Locate the cell with the specified text and output its (X, Y) center coordinate. 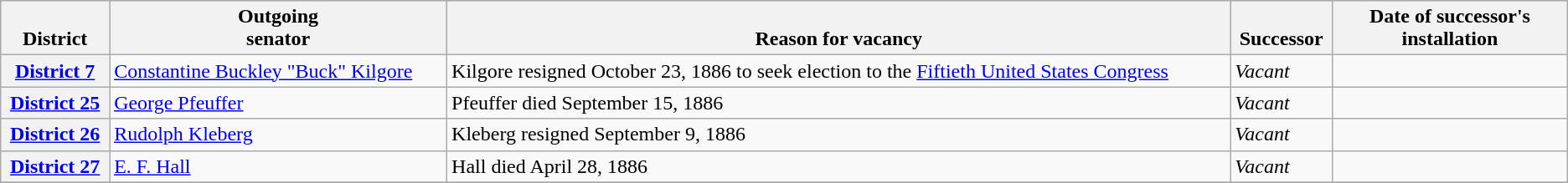
Rudolph Kleberg (278, 135)
Reason for vacancy (839, 28)
District 27 (55, 166)
Pfeuffer died September 15, 1886 (839, 103)
Kleberg resigned September 9, 1886 (839, 135)
Hall died April 28, 1886 (839, 166)
George Pfeuffer (278, 103)
District 25 (55, 103)
Date of successor's installation (1451, 28)
Constantine Buckley "Buck" Kilgore (278, 71)
Successor (1282, 28)
E. F. Hall (278, 166)
Kilgore resigned October 23, 1886 to seek election to the Fiftieth United States Congress (839, 71)
District (55, 28)
District 26 (55, 135)
District 7 (55, 71)
Outgoingsenator (278, 28)
